Extract the (x, y) coordinate from the center of the cell holding the provided text.  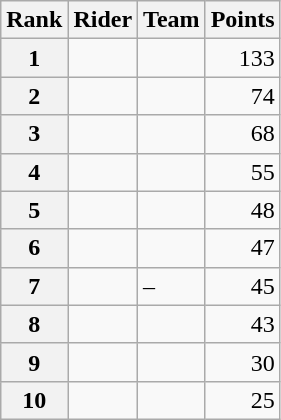
3 (34, 134)
30 (242, 362)
Rank (34, 20)
1 (34, 58)
47 (242, 248)
133 (242, 58)
Rider (103, 20)
9 (34, 362)
45 (242, 286)
25 (242, 400)
48 (242, 210)
5 (34, 210)
6 (34, 248)
– (172, 286)
74 (242, 96)
68 (242, 134)
4 (34, 172)
8 (34, 324)
Points (242, 20)
7 (34, 286)
55 (242, 172)
2 (34, 96)
Team (172, 20)
43 (242, 324)
10 (34, 400)
